For the text-containing cell, return its midpoint in (X, Y) coordinate format. 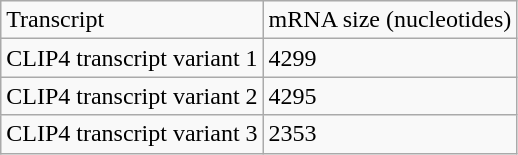
Transcript (132, 20)
CLIP4 transcript variant 3 (132, 134)
4299 (390, 58)
CLIP4 transcript variant 1 (132, 58)
4295 (390, 96)
mRNA size (nucleotides) (390, 20)
2353 (390, 134)
CLIP4 transcript variant 2 (132, 96)
